Locate the cell with the specified text and output its (X, Y) center coordinate. 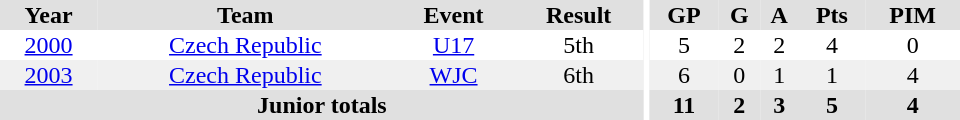
2000 (48, 45)
Team (245, 15)
2003 (48, 75)
Result (579, 15)
PIM (912, 15)
U17 (454, 45)
11 (684, 105)
A (780, 15)
GP (684, 15)
Junior totals (322, 105)
3 (780, 105)
6 (684, 75)
G (740, 15)
5th (579, 45)
Event (454, 15)
6th (579, 75)
Year (48, 15)
Pts (832, 15)
WJC (454, 75)
